Detect which cell encompasses the target text, then output its [x, y] center coordinate. 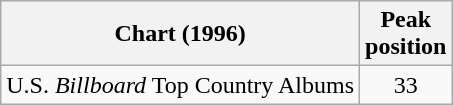
Chart (1996) [180, 34]
Peakposition [406, 34]
33 [406, 85]
U.S. Billboard Top Country Albums [180, 85]
